Find where the given text appears and provide that cell's center as [X, Y] coordinate. 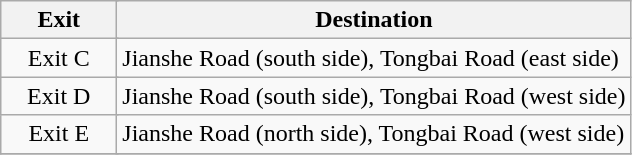
Jianshe Road (south side), Tongbai Road (east side) [374, 58]
Exit E [59, 134]
Jianshe Road (north side), Tongbai Road (west side) [374, 134]
Exit [59, 20]
Destination [374, 20]
Jianshe Road (south side), Tongbai Road (west side) [374, 96]
Exit C [59, 58]
Exit D [59, 96]
